Locate the cell with the specified text and output its [X, Y] center coordinate. 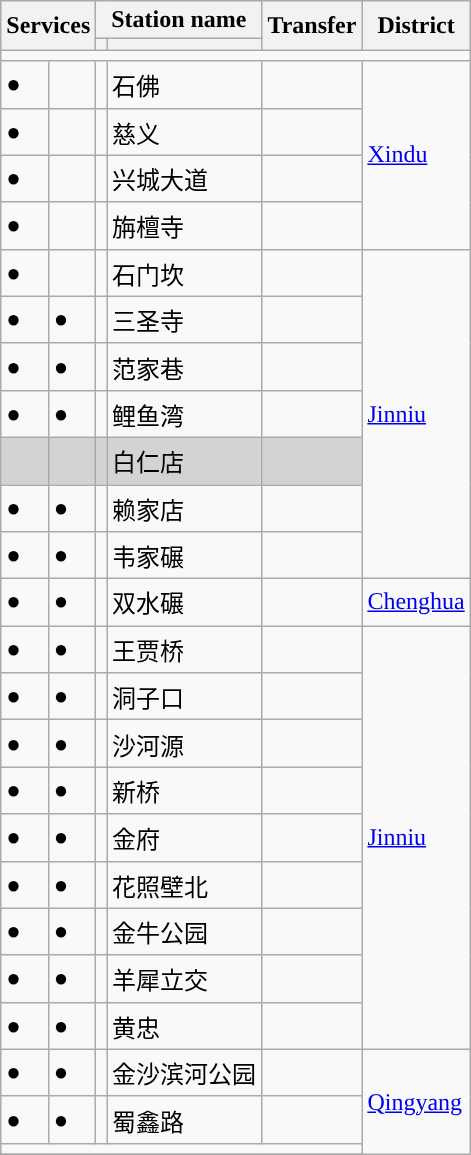
金沙滨河公园 [184, 1072]
蜀鑫路 [184, 1120]
赖家店 [184, 508]
Xindu [416, 155]
黄忠 [184, 1026]
District [416, 26]
鲤鱼湾 [184, 414]
羊犀立交 [184, 978]
金牛公园 [184, 932]
洞子口 [184, 696]
兴城大道 [184, 178]
王贾桥 [184, 650]
花照壁北 [184, 884]
Qingyang [416, 1102]
慈义 [184, 132]
沙河源 [184, 744]
Station name [179, 20]
三圣寺 [184, 320]
石门坎 [184, 272]
石佛 [184, 84]
金府 [184, 838]
韦家碾 [184, 556]
Services [48, 26]
白仁店 [184, 460]
Chenghua [416, 602]
双水碾 [184, 602]
旃檀寺 [184, 226]
范家巷 [184, 366]
新桥 [184, 790]
Transfer [312, 26]
